Scan for the cell matching the given text and deliver its [X, Y] coordinate at center. 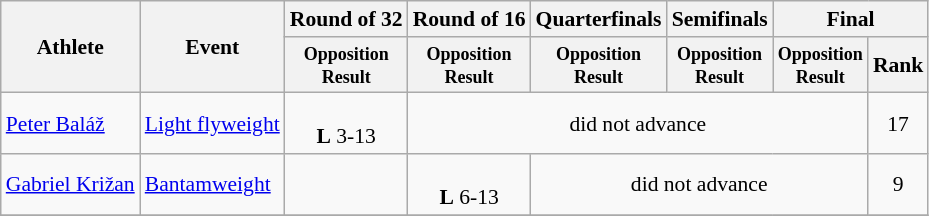
17 [898, 124]
Final [851, 19]
L 3-13 [346, 124]
Event [212, 47]
9 [898, 184]
Peter Baláž [70, 124]
Semifinals [720, 19]
Bantamweight [212, 184]
Athlete [70, 47]
L 6-13 [470, 184]
Light flyweight [212, 124]
Gabriel Križan [70, 184]
Quarterfinals [599, 19]
Rank [898, 65]
Round of 32 [346, 19]
Round of 16 [470, 19]
